Find where the given text appears and provide that cell's center as [X, Y] coordinate. 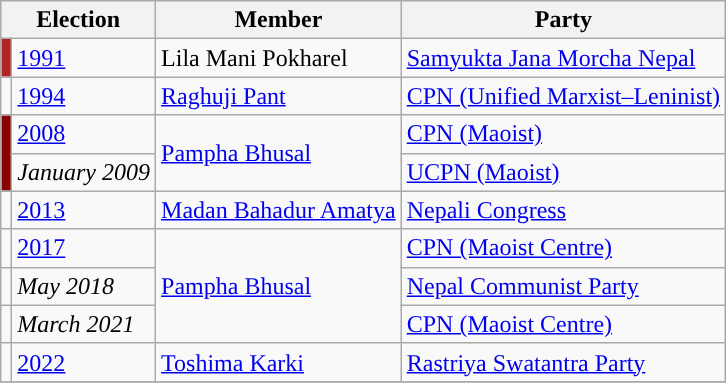
Rastriya Swatantra Party [563, 362]
2008 [84, 134]
January 2009 [84, 172]
Nepal Communist Party [563, 286]
Election [78, 20]
2022 [84, 362]
1991 [84, 58]
CPN (Maoist) [563, 134]
March 2021 [84, 324]
CPN (Unified Marxist–Leninist) [563, 96]
UCPN (Maoist) [563, 172]
May 2018 [84, 286]
2017 [84, 248]
Member [279, 20]
Samyukta Jana Morcha Nepal [563, 58]
Toshima Karki [279, 362]
1994 [84, 96]
Party [563, 20]
Nepali Congress [563, 210]
Lila Mani Pokharel [279, 58]
Raghuji Pant [279, 96]
Madan Bahadur Amatya [279, 210]
2013 [84, 210]
